Search for the cell housing the specified text and yield its (X, Y) center coordinate. 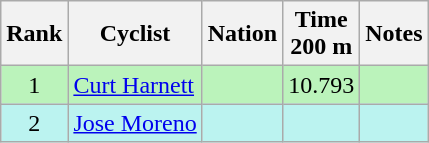
Nation (242, 34)
Jose Moreno (135, 123)
10.793 (322, 85)
Notes (394, 34)
2 (34, 123)
Rank (34, 34)
Cyclist (135, 34)
Time200 m (322, 34)
1 (34, 85)
Curt Harnett (135, 85)
